Determine the [X, Y] coordinate at the center of the cell enclosing the given text.  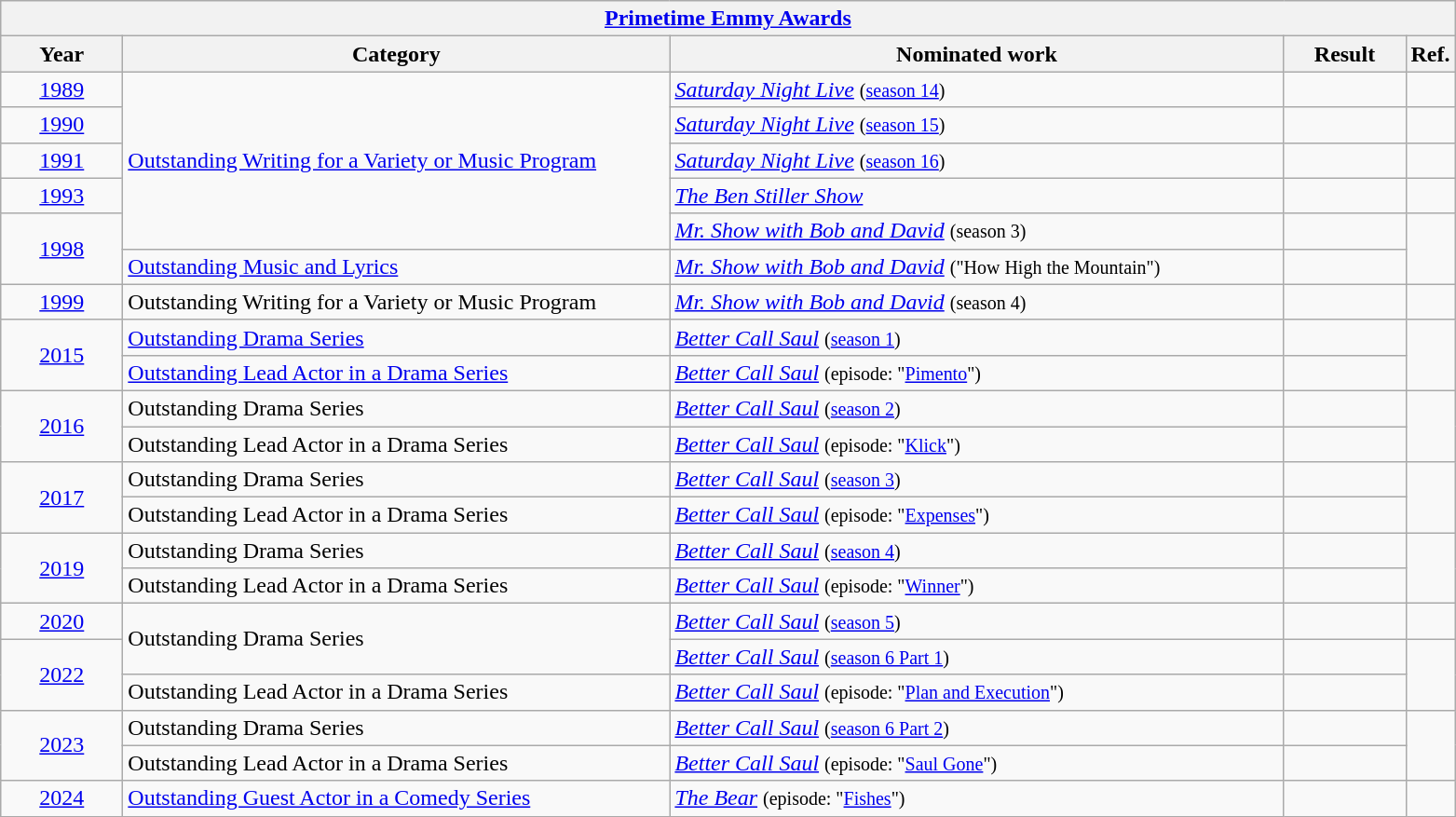
Nominated work [976, 54]
Better Call Saul (episode: "Expenses") [976, 515]
2020 [61, 621]
2023 [61, 745]
Outstanding Guest Actor in a Comedy Series [397, 798]
Ref. [1431, 54]
Year [61, 54]
Saturday Night Live (season 14) [976, 89]
Better Call Saul (season 2) [976, 408]
2024 [61, 798]
2019 [61, 568]
Category [397, 54]
2015 [61, 355]
Mr. Show with Bob and David (season 4) [976, 302]
Better Call Saul (season 6 Part 2) [976, 728]
1993 [61, 196]
1999 [61, 302]
Saturday Night Live (season 15) [976, 125]
Result [1345, 54]
Better Call Saul (season 4) [976, 551]
1998 [61, 249]
Better Call Saul (season 5) [976, 621]
1990 [61, 125]
The Bear (episode: "Fishes") [976, 798]
Primetime Emmy Awards [728, 19]
The Ben Stiller Show [976, 196]
1989 [61, 89]
Better Call Saul (season 3) [976, 480]
Mr. Show with Bob and David (season 3) [976, 231]
2016 [61, 426]
2017 [61, 497]
Outstanding Music and Lyrics [397, 266]
2022 [61, 674]
Mr. Show with Bob and David ("How High the Mountain") [976, 266]
Better Call Saul (episode: "Saul Gone") [976, 763]
Saturday Night Live (season 16) [976, 160]
Better Call Saul (episode: "Winner") [976, 586]
Better Call Saul (episode: "Pimento") [976, 373]
Better Call Saul (episode: "Plan and Execution") [976, 692]
Better Call Saul (season 6 Part 1) [976, 657]
1991 [61, 160]
Better Call Saul (season 1) [976, 337]
Better Call Saul (episode: "Klick") [976, 444]
